Search for the cell housing the specified text and yield its [X, Y] center coordinate. 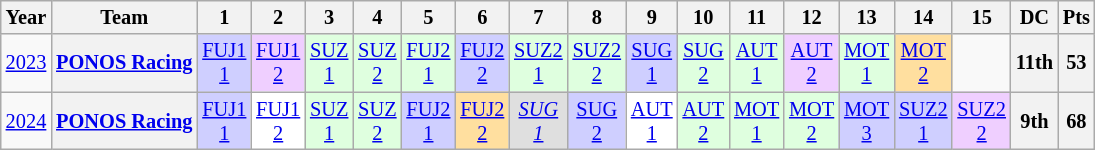
68 [1076, 121]
11 [756, 17]
12 [812, 17]
2024 [26, 121]
9 [652, 17]
53 [1076, 63]
2023 [26, 63]
7 [538, 17]
6 [482, 17]
8 [597, 17]
15 [981, 17]
9th [1034, 121]
DC [1034, 17]
13 [866, 17]
2 [278, 17]
14 [923, 17]
11th [1034, 63]
Pts [1076, 17]
4 [377, 17]
Team [124, 17]
10 [704, 17]
Year [26, 17]
5 [428, 17]
1 [224, 17]
3 [329, 17]
MOT3 [866, 121]
